Scan for the cell matching the given text and deliver its (x, y) coordinate at center. 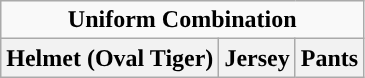
Jersey (257, 58)
Pants (329, 58)
Helmet (Oval Tiger) (110, 58)
Uniform Combination (182, 20)
